Provide the (X, Y) coordinate of the cell's center where the given text is located.  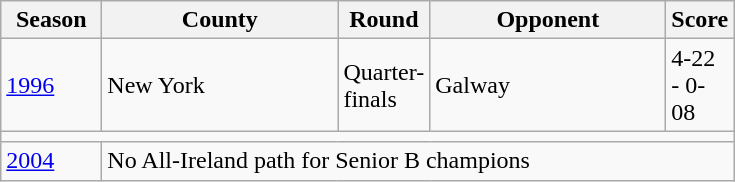
County (220, 20)
1996 (52, 85)
Galway (548, 85)
Opponent (548, 20)
No All-Ireland path for Senior B champions (418, 161)
4-22 - 0-08 (700, 85)
New York (220, 85)
Season (52, 20)
Round (384, 20)
Score (700, 20)
2004 (52, 161)
Quarter-finals (384, 85)
